Find where the given text appears and provide that cell's center as (X, Y) coordinate. 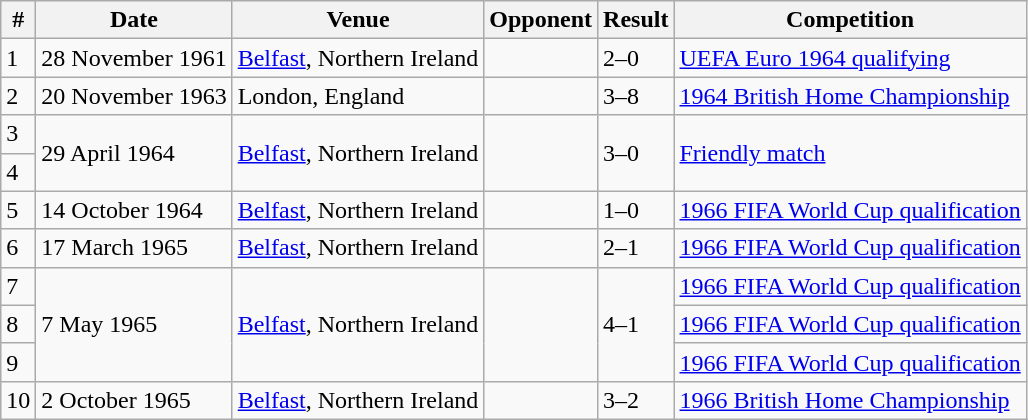
Venue (358, 20)
Opponent (541, 20)
1964 British Home Championship (850, 96)
4–1 (636, 324)
4 (18, 172)
1–0 (636, 210)
3–8 (636, 96)
Friendly match (850, 153)
Competition (850, 20)
Date (134, 20)
3–0 (636, 153)
2 October 1965 (134, 400)
3–2 (636, 400)
28 November 1961 (134, 58)
1 (18, 58)
3 (18, 134)
14 October 1964 (134, 210)
Result (636, 20)
10 (18, 400)
London, England (358, 96)
2–0 (636, 58)
2–1 (636, 248)
6 (18, 248)
20 November 1963 (134, 96)
17 March 1965 (134, 248)
2 (18, 96)
# (18, 20)
UEFA Euro 1964 qualifying (850, 58)
7 May 1965 (134, 324)
9 (18, 362)
8 (18, 324)
7 (18, 286)
1966 British Home Championship (850, 400)
5 (18, 210)
29 April 1964 (134, 153)
